From the cell containing the given text, extract its center point as [x, y] coordinate. 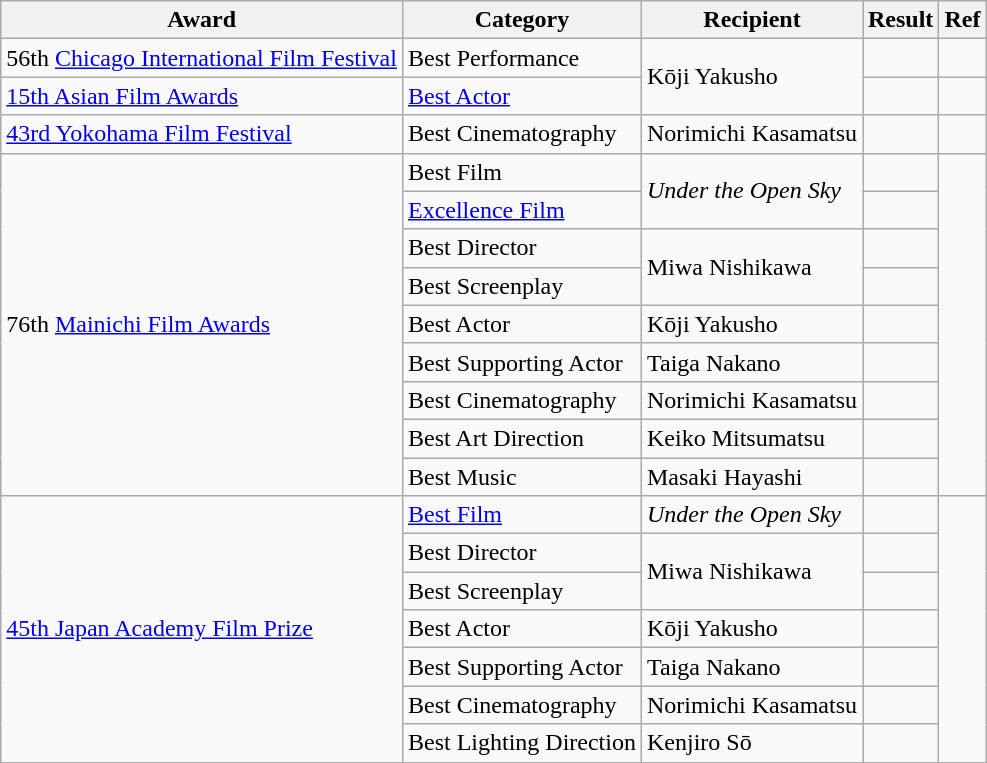
Recipient [752, 20]
43rd Yokohama Film Festival [202, 134]
Category [522, 20]
Best Music [522, 477]
76th Mainichi Film Awards [202, 324]
45th Japan Academy Film Prize [202, 629]
Masaki Hayashi [752, 477]
Excellence Film [522, 210]
Kenjiro Sō [752, 743]
15th Asian Film Awards [202, 96]
Award [202, 20]
Best Performance [522, 58]
Result [900, 20]
Keiko Mitsumatsu [752, 438]
Ref [962, 20]
Best Art Direction [522, 438]
Best Lighting Direction [522, 743]
56th Chicago International Film Festival [202, 58]
